Find where the given text appears and provide that cell's center as [X, Y] coordinate. 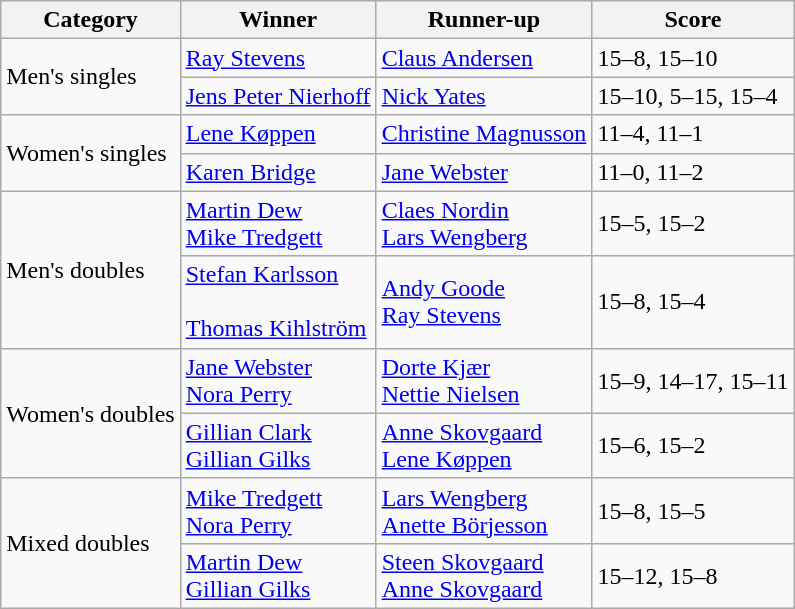
Jane Webster [484, 172]
Women's singles [90, 153]
Dorte Kjær Nettie Nielsen [484, 380]
Jens Peter Nierhoff [278, 96]
Runner-up [484, 20]
Nick Yates [484, 96]
Anne Skovgaard Lene Køppen [484, 446]
Andy Goode Ray Stevens [484, 302]
Claus Andersen [484, 58]
11–4, 11–1 [693, 134]
Jane Webster Nora Perry [278, 380]
15–10, 5–15, 15–4 [693, 96]
15–8, 15–10 [693, 58]
15–5, 15–2 [693, 224]
Karen Bridge [278, 172]
Men's singles [90, 77]
Mike Tredgett Nora Perry [278, 510]
Ray Stevens [278, 58]
11–0, 11–2 [693, 172]
Category [90, 20]
Martin Dew Mike Tredgett [278, 224]
Gillian Clark Gillian Gilks [278, 446]
Women's doubles [90, 413]
Claes Nordin Lars Wengberg [484, 224]
Men's doubles [90, 270]
Lene Køppen [278, 134]
Score [693, 20]
15–6, 15–2 [693, 446]
Mixed doubles [90, 543]
15–9, 14–17, 15–11 [693, 380]
15–12, 15–8 [693, 576]
Martin Dew Gillian Gilks [278, 576]
Christine Magnusson [484, 134]
Lars Wengberg Anette Börjesson [484, 510]
15–8, 15–5 [693, 510]
Stefan Karlsson Thomas Kihlström [278, 302]
Steen Skovgaard Anne Skovgaard [484, 576]
15–8, 15–4 [693, 302]
Winner [278, 20]
